Capture the cell that displays the provided text and extract its (X, Y) central coordinate. 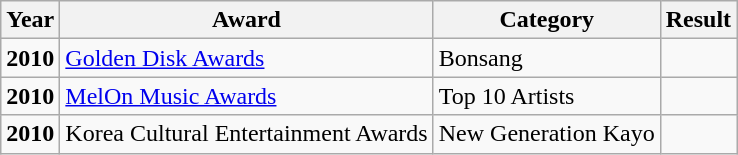
Award (246, 20)
Result (698, 20)
Year (30, 20)
Golden Disk Awards (246, 58)
New Generation Kayo (546, 134)
Category (546, 20)
Top 10 Artists (546, 96)
MelOn Music Awards (246, 96)
Bonsang (546, 58)
Korea Cultural Entertainment Awards (246, 134)
